Output the (X, Y) coordinate of the center of the cell containing the given text.  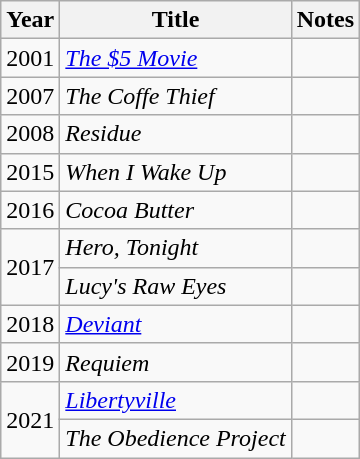
Residue (176, 134)
Title (176, 20)
Libertyville (176, 400)
When I Wake Up (176, 172)
The Coffe Thief (176, 96)
The Obedience Project (176, 438)
2016 (30, 210)
2015 (30, 172)
Hero, Tonight (176, 248)
Cocoa Butter (176, 210)
2021 (30, 419)
Requiem (176, 362)
Lucy's Raw Eyes (176, 286)
2007 (30, 96)
2018 (30, 324)
2001 (30, 58)
2017 (30, 267)
Notes (325, 20)
Year (30, 20)
Deviant (176, 324)
The $5 Movie (176, 58)
2019 (30, 362)
2008 (30, 134)
